Capture the cell that displays the provided text and extract its (x, y) central coordinate. 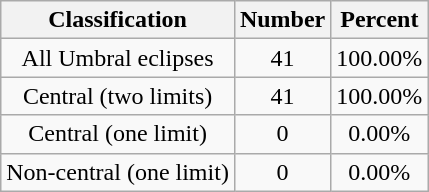
Central (two limits) (118, 96)
Central (one limit) (118, 134)
Classification (118, 20)
Percent (380, 20)
Non-central (one limit) (118, 172)
All Umbral eclipses (118, 58)
Number (282, 20)
